Locate the cell with the specified text and output its [X, Y] center coordinate. 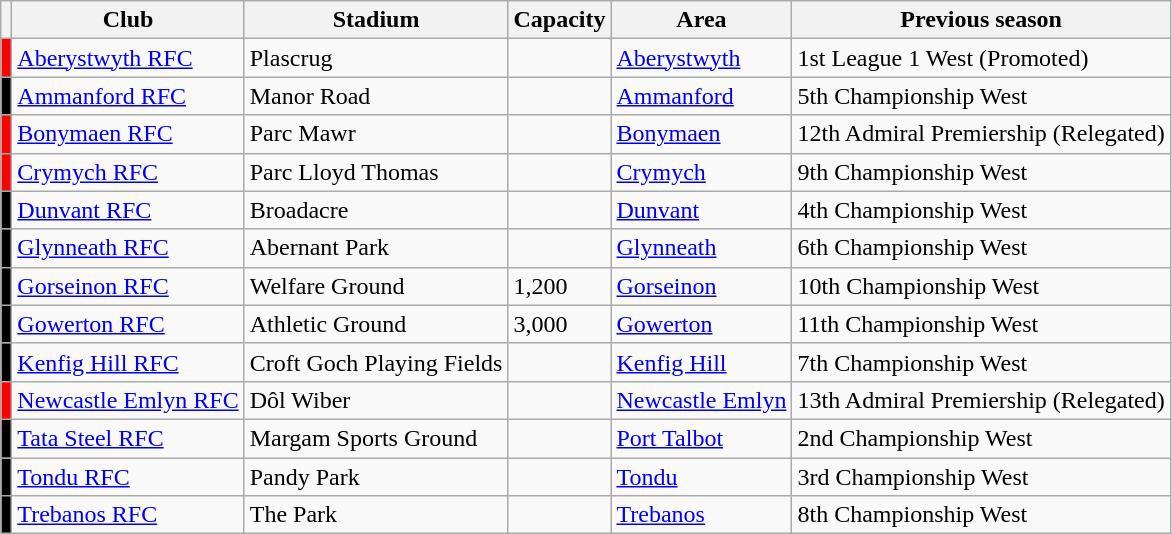
Tata Steel RFC [128, 438]
Gowerton RFC [128, 324]
Port Talbot [702, 438]
1st League 1 West (Promoted) [981, 58]
Croft Goch Playing Fields [376, 362]
Parc Mawr [376, 134]
11th Championship West [981, 324]
Ammanford [702, 96]
Club [128, 20]
Newcastle Emlyn [702, 400]
12th Admiral Premiership (Relegated) [981, 134]
Newcastle Emlyn RFC [128, 400]
Gorseinon RFC [128, 286]
Bonymaen [702, 134]
Capacity [560, 20]
Dunvant [702, 210]
3rd Championship West [981, 477]
Aberystwyth RFC [128, 58]
Ammanford RFC [128, 96]
Bonymaen RFC [128, 134]
Dunvant RFC [128, 210]
Glynneath [702, 248]
Plascrug [376, 58]
Manor Road [376, 96]
Gowerton [702, 324]
Trebanos RFC [128, 515]
Athletic Ground [376, 324]
5th Championship West [981, 96]
Tondu RFC [128, 477]
Crymych RFC [128, 172]
8th Championship West [981, 515]
13th Admiral Premiership (Relegated) [981, 400]
2nd Championship West [981, 438]
10th Championship West [981, 286]
Gorseinon [702, 286]
6th Championship West [981, 248]
Area [702, 20]
Broadacre [376, 210]
4th Championship West [981, 210]
Margam Sports Ground [376, 438]
Kenfig Hill RFC [128, 362]
Aberystwyth [702, 58]
Glynneath RFC [128, 248]
Tondu [702, 477]
3,000 [560, 324]
Trebanos [702, 515]
Parc Lloyd Thomas [376, 172]
1,200 [560, 286]
Stadium [376, 20]
7th Championship West [981, 362]
Kenfig Hill [702, 362]
The Park [376, 515]
Abernant Park [376, 248]
Welfare Ground [376, 286]
Dôl Wiber [376, 400]
Crymych [702, 172]
9th Championship West [981, 172]
Pandy Park [376, 477]
Previous season [981, 20]
